Pinpoint the cell where the given text exists, returning its (X, Y) midpoint coordinate. 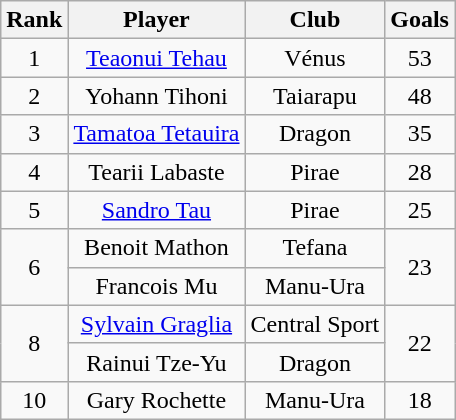
3 (34, 134)
5 (34, 210)
4 (34, 172)
Rainui Tze-Yu (156, 362)
25 (420, 210)
Benoit Mathon (156, 248)
Player (156, 20)
Tefana (315, 248)
Vénus (315, 58)
Tearii Labaste (156, 172)
18 (420, 400)
23 (420, 267)
8 (34, 343)
Sylvain Graglia (156, 324)
Gary Rochette (156, 400)
28 (420, 172)
1 (34, 58)
Francois Mu (156, 286)
Teaonui Tehau (156, 58)
6 (34, 267)
Club (315, 20)
2 (34, 96)
Goals (420, 20)
Sandro Tau (156, 210)
Central Sport (315, 324)
Tamatoa Tetauira (156, 134)
22 (420, 343)
Yohann Tihoni (156, 96)
35 (420, 134)
Rank (34, 20)
Taiarapu (315, 96)
10 (34, 400)
48 (420, 96)
53 (420, 58)
